Pinpoint the cell where the given text exists, returning its [x, y] midpoint coordinate. 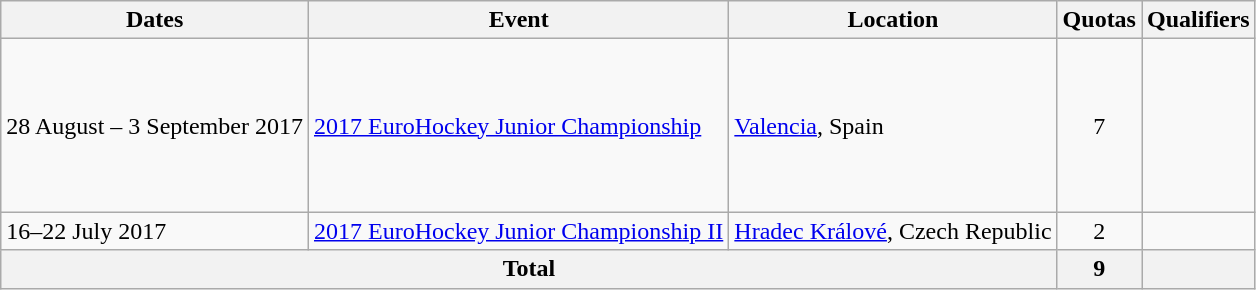
9 [1099, 269]
28 August – 3 September 2017 [155, 126]
Quotas [1099, 20]
2 [1099, 231]
16–22 July 2017 [155, 231]
Dates [155, 20]
2017 EuroHockey Junior Championship II [518, 231]
Qualifiers [1199, 20]
Total [529, 269]
2017 EuroHockey Junior Championship [518, 126]
7 [1099, 126]
Event [518, 20]
Hradec Králové, Czech Republic [893, 231]
Valencia, Spain [893, 126]
Location [893, 20]
